Extract the [X, Y] coordinate from the center of the cell holding the provided text.  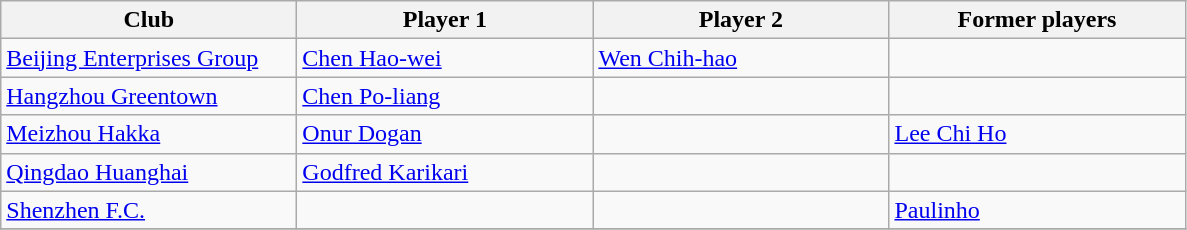
Player 2 [741, 20]
Former players [1037, 20]
Chen Hao-wei [445, 58]
Beijing Enterprises Group [149, 58]
Shenzhen F.C. [149, 210]
Qingdao Huanghai [149, 172]
Lee Chi Ho [1037, 134]
Godfred Karikari [445, 172]
Hangzhou Greentown [149, 96]
Paulinho [1037, 210]
Chen Po-liang [445, 96]
Onur Dogan [445, 134]
Club [149, 20]
Player 1 [445, 20]
Meizhou Hakka [149, 134]
Wen Chih-hao [741, 58]
